From the cell containing the given text, extract its center point as [X, Y] coordinate. 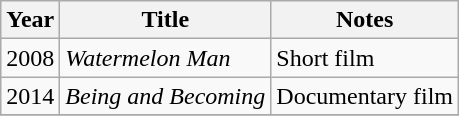
Year [30, 20]
Documentary film [365, 96]
Being and Becoming [166, 96]
2008 [30, 58]
Watermelon Man [166, 58]
Notes [365, 20]
2014 [30, 96]
Short film [365, 58]
Title [166, 20]
